Provide the [X, Y] coordinate of the cell's center where the given text is located.  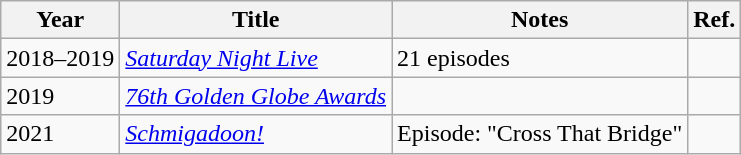
2021 [60, 134]
76th Golden Globe Awards [256, 96]
21 episodes [540, 58]
Saturday Night Live [256, 58]
Ref. [714, 20]
2018–2019 [60, 58]
Title [256, 20]
Year [60, 20]
Notes [540, 20]
2019 [60, 96]
Schmigadoon! [256, 134]
Episode: "Cross That Bridge" [540, 134]
